Provide the [x, y] coordinate of the cell's center where the given text is located.  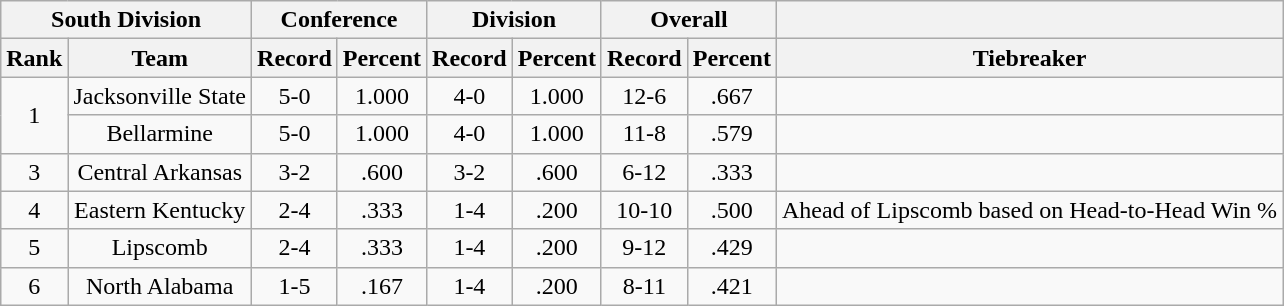
.429 [732, 248]
.167 [382, 286]
8-11 [644, 286]
Lipscomb [160, 248]
Team [160, 58]
Bellarmine [160, 134]
12-6 [644, 96]
Ahead of Lipscomb based on Head-to-Head Win % [1029, 210]
Overall [688, 20]
Eastern Kentucky [160, 210]
6 [34, 286]
9-12 [644, 248]
5 [34, 248]
Division [514, 20]
Central Arkansas [160, 172]
North Alabama [160, 286]
Rank [34, 58]
3 [34, 172]
South Division [126, 20]
6-12 [644, 172]
1 [34, 115]
11-8 [644, 134]
Tiebreaker [1029, 58]
.579 [732, 134]
.667 [732, 96]
4 [34, 210]
.500 [732, 210]
.421 [732, 286]
Conference [340, 20]
10-10 [644, 210]
1-5 [295, 286]
Jacksonville State [160, 96]
